Pinpoint the cell where the given text exists, returning its (x, y) midpoint coordinate. 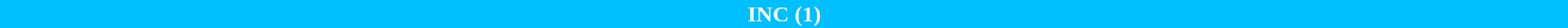
INC (1) (784, 14)
